Identify which cell holds the provided text, then report its [x, y] central coordinate. 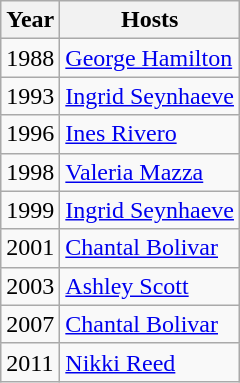
George Hamilton [150, 58]
Ashley Scott [150, 286]
1996 [30, 134]
1988 [30, 58]
Hosts [150, 20]
1993 [30, 96]
2001 [30, 248]
Ines Rivero [150, 134]
1998 [30, 172]
1999 [30, 210]
Year [30, 20]
2007 [30, 324]
Valeria Mazza [150, 172]
Nikki Reed [150, 362]
2011 [30, 362]
2003 [30, 286]
